Search for the cell housing the specified text and yield its (x, y) center coordinate. 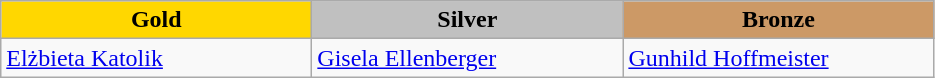
Gunhild Hoffmeister (778, 58)
Gisela Ellenberger (468, 58)
Elżbieta Katolik (156, 58)
Gold (156, 20)
Silver (468, 20)
Bronze (778, 20)
